Search for the cell housing the specified text and yield its (X, Y) center coordinate. 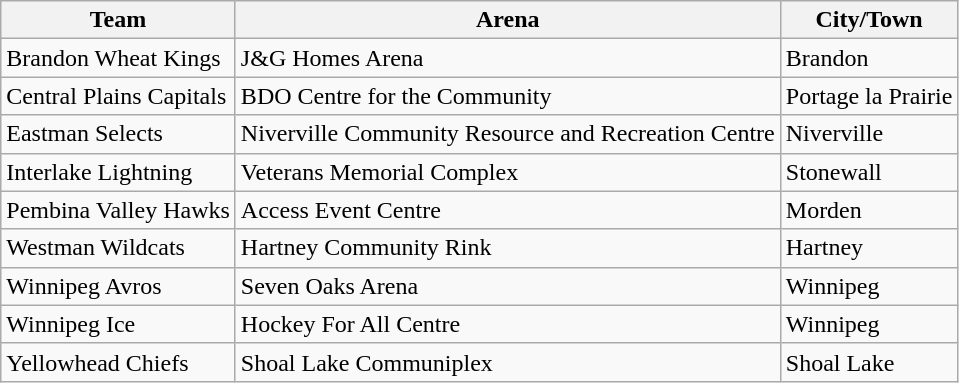
Shoal Lake (869, 362)
Niverville Community Resource and Recreation Centre (508, 134)
Team (118, 20)
Pembina Valley Hawks (118, 210)
Westman Wildcats (118, 248)
Veterans Memorial Complex (508, 172)
Hartney (869, 248)
Shoal Lake Communiplex (508, 362)
J&G Homes Arena (508, 58)
Winnipeg Avros (118, 286)
Portage la Prairie (869, 96)
Hockey For All Centre (508, 324)
Interlake Lightning (118, 172)
BDO Centre for the Community (508, 96)
Arena (508, 20)
Winnipeg Ice (118, 324)
Central Plains Capitals (118, 96)
Morden (869, 210)
Brandon (869, 58)
Access Event Centre (508, 210)
Hartney Community Rink (508, 248)
Eastman Selects (118, 134)
Seven Oaks Arena (508, 286)
Yellowhead Chiefs (118, 362)
Stonewall (869, 172)
Niverville (869, 134)
City/Town (869, 20)
Brandon Wheat Kings (118, 58)
